Locate the cell with the specified text and output its (X, Y) center coordinate. 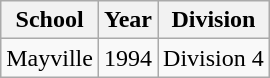
School (50, 20)
Year (128, 20)
Division (214, 20)
Division 4 (214, 58)
Mayville (50, 58)
1994 (128, 58)
